Provide the (X, Y) coordinate of the cell's center where the given text is located.  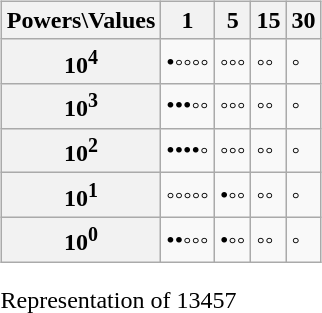
103 (81, 106)
104 (81, 62)
5 (232, 20)
•◦◦◦◦ (188, 62)
1 (188, 20)
15 (268, 20)
•••◦◦ (188, 106)
30 (304, 20)
••••◦ (188, 150)
102 (81, 150)
◦◦◦◦◦ (188, 196)
Powers\Values (81, 20)
••◦◦◦ (188, 240)
100 (81, 240)
101 (81, 196)
